Provide the (x, y) coordinate of the cell's center where the given text is located.  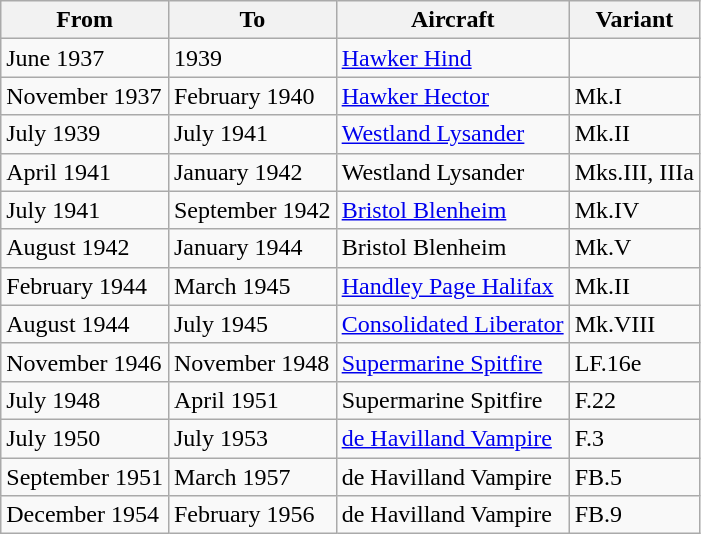
November 1948 (252, 362)
Mk.IV (634, 210)
FB.9 (634, 515)
August 1942 (85, 248)
July 1939 (85, 134)
April 1941 (85, 172)
To (252, 20)
November 1937 (85, 96)
Aircraft (452, 20)
January 1942 (252, 172)
February 1940 (252, 96)
From (85, 20)
Consolidated Liberator (452, 324)
April 1951 (252, 400)
Variant (634, 20)
January 1944 (252, 248)
Mk.V (634, 248)
November 1946 (85, 362)
Mks.III, IIIa (634, 172)
September 1951 (85, 477)
June 1937 (85, 58)
February 1944 (85, 286)
FB.5 (634, 477)
February 1956 (252, 515)
Mk.VIII (634, 324)
F.3 (634, 438)
March 1957 (252, 477)
Hawker Hind (452, 58)
July 1950 (85, 438)
Handley Page Halifax (452, 286)
March 1945 (252, 286)
Hawker Hector (452, 96)
December 1954 (85, 515)
Mk.I (634, 96)
August 1944 (85, 324)
July 1948 (85, 400)
F.22 (634, 400)
July 1953 (252, 438)
September 1942 (252, 210)
1939 (252, 58)
LF.16e (634, 362)
July 1945 (252, 324)
